Identify which cell holds the provided text, then report its [x, y] central coordinate. 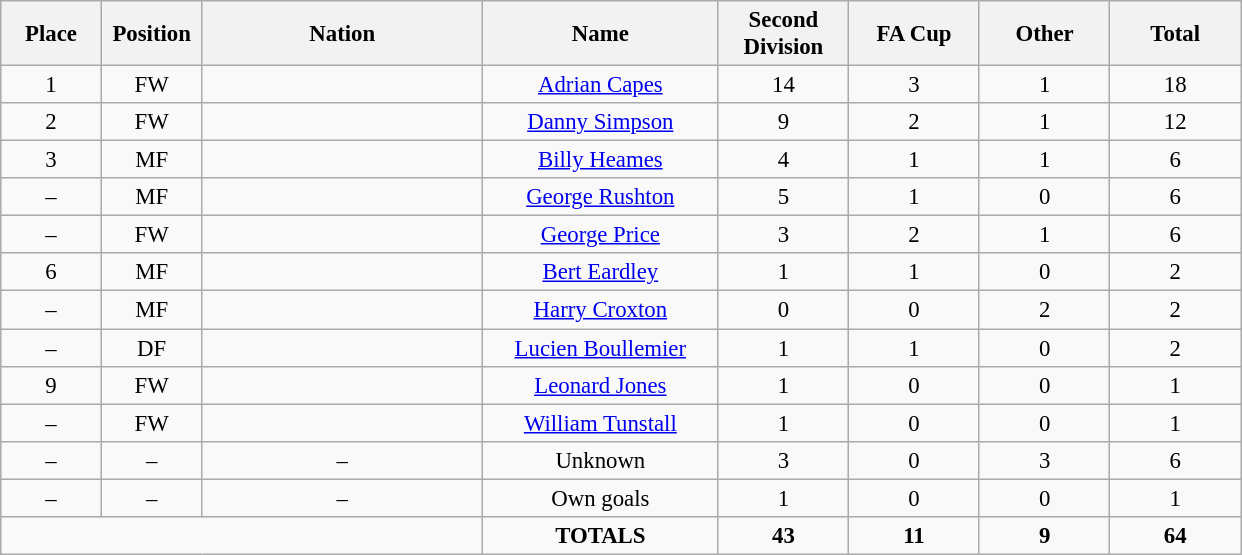
Other [1044, 34]
14 [784, 85]
Danny Simpson [601, 122]
Name [601, 34]
Harry Croxton [601, 310]
18 [1176, 85]
TOTALS [601, 536]
Place [52, 34]
Leonard Jones [601, 385]
4 [784, 160]
Lucien Boullemier [601, 348]
Own goals [601, 498]
William Tunstall [601, 423]
George Price [601, 235]
64 [1176, 536]
Position [152, 34]
FA Cup [914, 34]
Total [1176, 34]
11 [914, 536]
Nation [342, 34]
Adrian Capes [601, 85]
George Rushton [601, 197]
DF [152, 348]
43 [784, 536]
Billy Heames [601, 160]
Second Division [784, 34]
5 [784, 197]
12 [1176, 122]
Bert Eardley [601, 273]
Unknown [601, 460]
